From the cell containing the given text, extract its center point as (X, Y) coordinate. 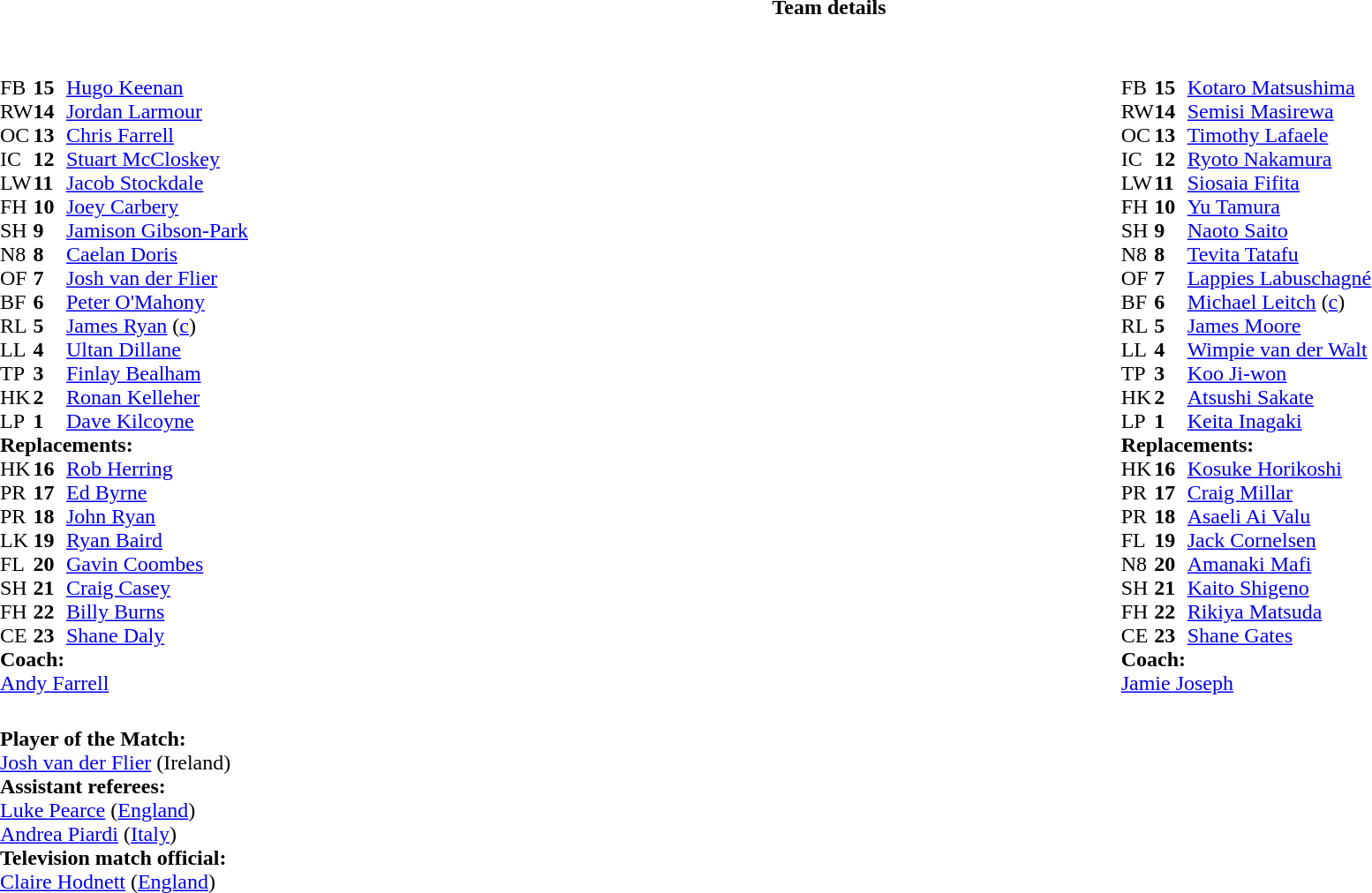
Ed Byrne (157, 492)
Josh van der Flier (157, 279)
Ryoto Nakamura (1280, 159)
Ronan Kelleher (157, 397)
Kaito Shigeno (1280, 588)
Yu Tamura (1280, 206)
Hugo Keenan (157, 88)
Peter O'Mahony (157, 302)
Ryan Baird (157, 540)
Finlay Bealham (157, 374)
Jamie Joseph (1247, 683)
Rob Herring (157, 469)
Ultan Dillane (157, 349)
Billy Burns (157, 612)
Kosuke Horikoshi (1280, 469)
Craig Millar (1280, 492)
Atsushi Sakate (1280, 397)
Jack Cornelsen (1280, 540)
Semisi Masirewa (1280, 111)
Rikiya Matsuda (1280, 612)
Naoto Saito (1280, 231)
Asaeli Ai Valu (1280, 517)
Shane Gates (1280, 635)
LK (17, 540)
Keita Inagaki (1280, 422)
Amanaki Mafi (1280, 565)
James Ryan (c) (157, 326)
Caelan Doris (157, 254)
John Ryan (157, 517)
Stuart McCloskey (157, 159)
Timothy Lafaele (1280, 136)
Jacob Stockdale (157, 184)
Wimpie van der Walt (1280, 349)
Jamison Gibson-Park (157, 231)
Craig Casey (157, 588)
Chris Farrell (157, 136)
Siosaia Fifita (1280, 184)
Kotaro Matsushima (1280, 88)
Andy Farrell (124, 683)
Dave Kilcoyne (157, 422)
Michael Leitch (c) (1280, 302)
Tevita Tatafu (1280, 254)
Shane Daly (157, 635)
Joey Carbery (157, 206)
Lappies Labuschagné (1280, 279)
James Moore (1280, 326)
Jordan Larmour (157, 111)
Koo Ji-won (1280, 374)
Gavin Coombes (157, 565)
